Determine the [X, Y] coordinate at the center of the cell enclosing the given text.  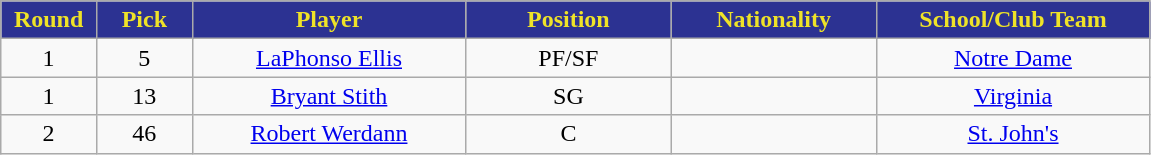
Bryant Stith [329, 96]
Nationality [774, 20]
13 [144, 96]
46 [144, 134]
Position [568, 20]
Player [329, 20]
Virginia [1013, 96]
Pick [144, 20]
St. John's [1013, 134]
C [568, 134]
LaPhonso Ellis [329, 58]
Robert Werdann [329, 134]
2 [49, 134]
School/Club Team [1013, 20]
Round [49, 20]
SG [568, 96]
5 [144, 58]
Notre Dame [1013, 58]
PF/SF [568, 58]
